Provide the (X, Y) coordinate of the cell's center where the given text is located.  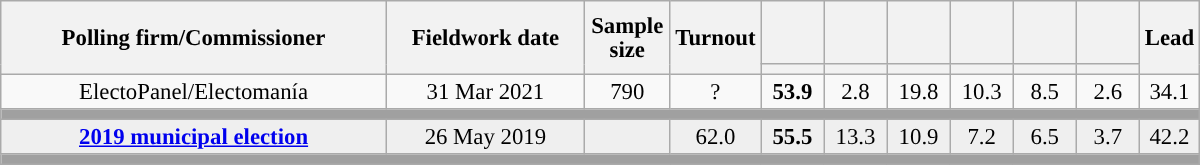
2.6 (1108, 92)
53.9 (792, 92)
8.5 (1044, 92)
6.5 (1044, 138)
3.7 (1108, 138)
13.3 (856, 138)
Fieldwork date (485, 38)
34.1 (1169, 92)
790 (627, 92)
55.5 (792, 138)
10.3 (982, 92)
? (716, 92)
2019 municipal election (194, 138)
31 Mar 2021 (485, 92)
19.8 (918, 92)
Lead (1169, 38)
26 May 2019 (485, 138)
62.0 (716, 138)
Sample size (627, 38)
2.8 (856, 92)
Turnout (716, 38)
7.2 (982, 138)
42.2 (1169, 138)
ElectoPanel/Electomanía (194, 92)
10.9 (918, 138)
Polling firm/Commissioner (194, 38)
